Pinpoint the cell where the given text exists, returning its (X, Y) midpoint coordinate. 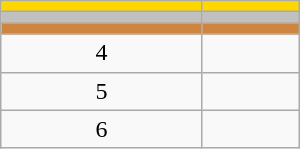
5 (102, 91)
4 (102, 53)
6 (102, 129)
